From the cell containing the given text, extract its center point as (X, Y) coordinate. 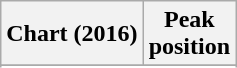
Peak position (189, 34)
Chart (2016) (72, 34)
